Pinpoint the cell where the given text exists, returning its (x, y) midpoint coordinate. 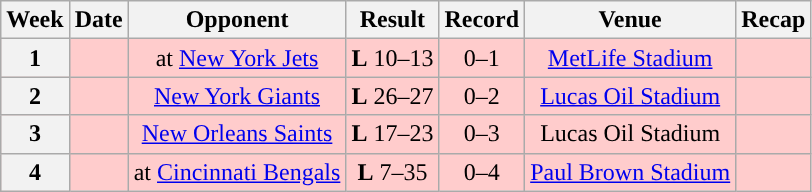
Opponent (237, 20)
MetLife Stadium (630, 58)
L 7–35 (392, 172)
3 (35, 134)
0–2 (482, 96)
New York Giants (237, 96)
1 (35, 58)
L 17–23 (392, 134)
0–4 (482, 172)
at Cincinnati Bengals (237, 172)
0–1 (482, 58)
Venue (630, 20)
Record (482, 20)
2 (35, 96)
Recap (774, 20)
Week (35, 20)
New Orleans Saints (237, 134)
Result (392, 20)
Paul Brown Stadium (630, 172)
0–3 (482, 134)
4 (35, 172)
L 26–27 (392, 96)
Date (98, 20)
at New York Jets (237, 58)
L 10–13 (392, 58)
